Return the (X, Y) coordinate for the center point of the cell that contains the specified text.  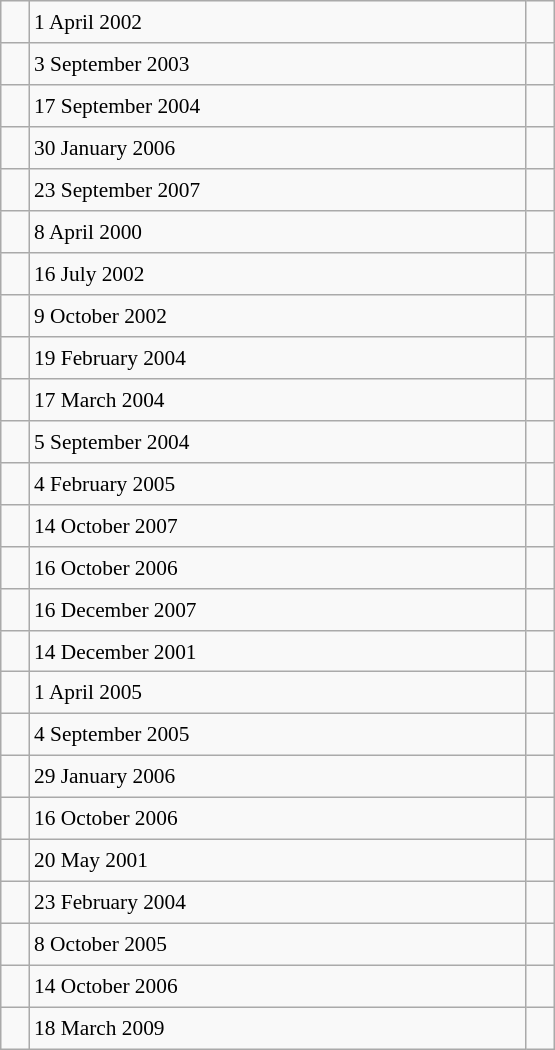
8 October 2005 (278, 945)
14 October 2007 (278, 525)
18 March 2009 (278, 1028)
4 September 2005 (278, 735)
3 September 2003 (278, 64)
8 April 2000 (278, 232)
29 January 2006 (278, 777)
16 December 2007 (278, 609)
1 April 2005 (278, 693)
9 October 2002 (278, 316)
20 May 2001 (278, 861)
14 October 2006 (278, 986)
4 February 2005 (278, 483)
17 March 2004 (278, 399)
19 February 2004 (278, 358)
23 September 2007 (278, 190)
1 April 2002 (278, 22)
23 February 2004 (278, 903)
5 September 2004 (278, 441)
30 January 2006 (278, 148)
17 September 2004 (278, 106)
14 December 2001 (278, 651)
16 July 2002 (278, 274)
